Return (x, y) of the center of cell containing provided text 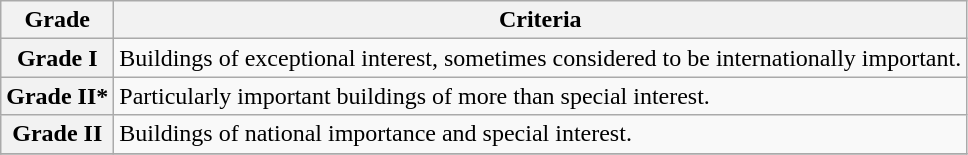
Criteria (540, 20)
Buildings of national importance and special interest. (540, 134)
Grade II (58, 134)
Grade I (58, 58)
Grade II* (58, 96)
Particularly important buildings of more than special interest. (540, 96)
Buildings of exceptional interest, sometimes considered to be internationally important. (540, 58)
Grade (58, 20)
